Output the [X, Y] coordinate of the center of the cell containing the given text.  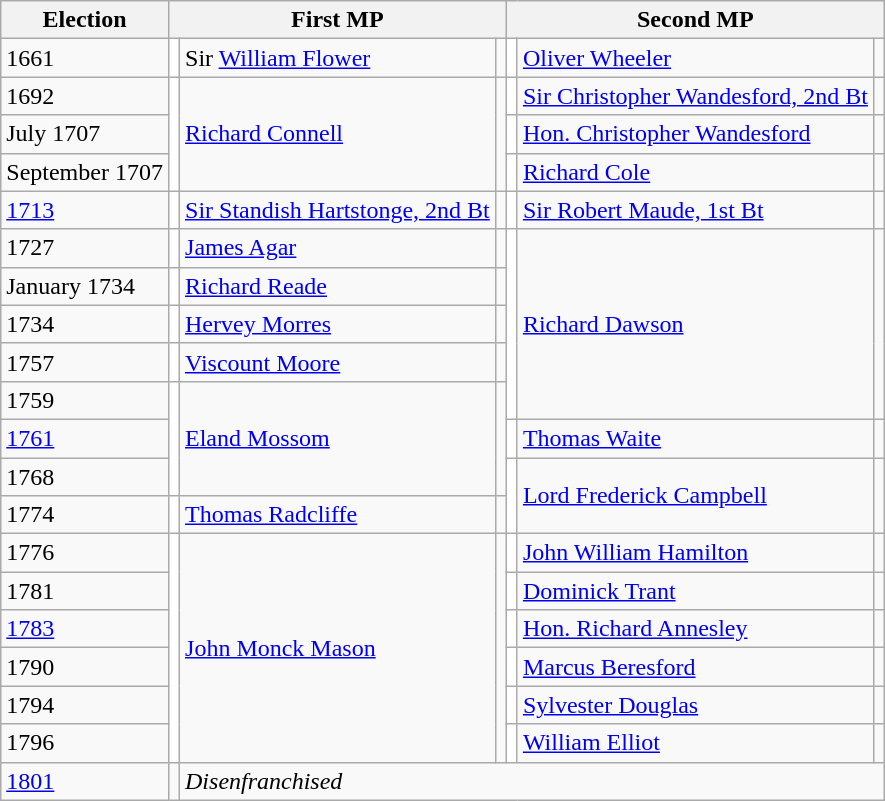
1757 [85, 362]
Dominick Trant [695, 591]
1790 [85, 667]
1768 [85, 477]
Oliver Wheeler [695, 58]
Sir Robert Maude, 1st Bt [695, 210]
Hervey Morres [338, 324]
1776 [85, 553]
Richard Connell [338, 134]
Richard Dawson [695, 324]
Marcus Beresford [695, 667]
1727 [85, 248]
1774 [85, 515]
Hon. Christopher Wandesford [695, 134]
Sir William Flower [338, 58]
1734 [85, 324]
1783 [85, 629]
1801 [85, 781]
1794 [85, 705]
John William Hamilton [695, 553]
July 1707 [85, 134]
Thomas Radcliffe [338, 515]
Second MP [695, 20]
William Elliot [695, 743]
Richard Cole [695, 172]
First MP [337, 20]
Disenfranchised [532, 781]
Thomas Waite [695, 438]
1713 [85, 210]
1781 [85, 591]
John Monck Mason [338, 648]
Sir Christopher Wandesford, 2nd Bt [695, 96]
Richard Reade [338, 286]
1796 [85, 743]
January 1734 [85, 286]
Sir Standish Hartstonge, 2nd Bt [338, 210]
Viscount Moore [338, 362]
Sylvester Douglas [695, 705]
1692 [85, 96]
Lord Frederick Campbell [695, 496]
Eland Mossom [338, 438]
1661 [85, 58]
Hon. Richard Annesley [695, 629]
1761 [85, 438]
Election [85, 20]
1759 [85, 400]
James Agar [338, 248]
September 1707 [85, 172]
